Find where the given text appears and provide that cell's center as [X, Y] coordinate. 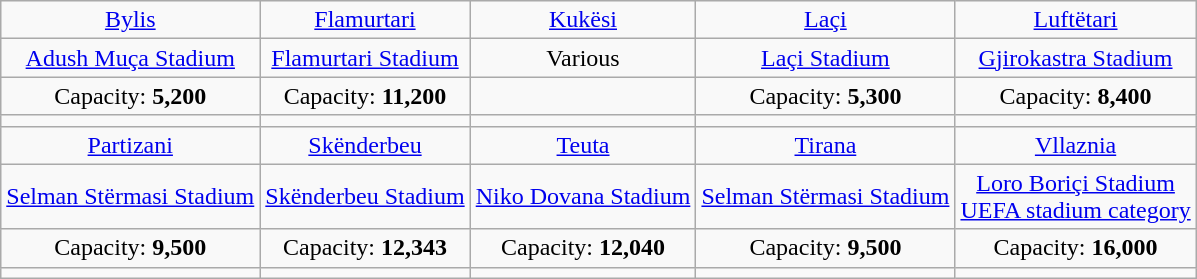
Kukësi [583, 20]
Capacity: 12,343 [365, 248]
Capacity: 5,300 [826, 96]
Flamurtari Stadium [365, 58]
Vllaznia [1076, 145]
Niko Dovana Stadium [583, 196]
Capacity: 5,200 [130, 96]
Tirana [826, 145]
Luftëtari [1076, 20]
Various [583, 58]
Adush Muça Stadium [130, 58]
Teuta [583, 145]
Capacity: 8,400 [1076, 96]
Bylis [130, 20]
Flamurtari [365, 20]
Skënderbeu [365, 145]
Laçi Stadium [826, 58]
Partizani [130, 145]
Laçi [826, 20]
Skënderbeu Stadium [365, 196]
Loro Boriçi StadiumUEFA stadium category [1076, 196]
Capacity: 12,040 [583, 248]
Capacity: 16,000 [1076, 248]
Gjirokastra Stadium [1076, 58]
Capacity: 11,200 [365, 96]
